Capture the cell that displays the provided text and extract its [X, Y] central coordinate. 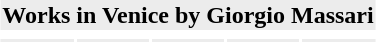
Works in Venice by Giorgio Massari [188, 15]
